Find where the given text appears and provide that cell's center as [X, Y] coordinate. 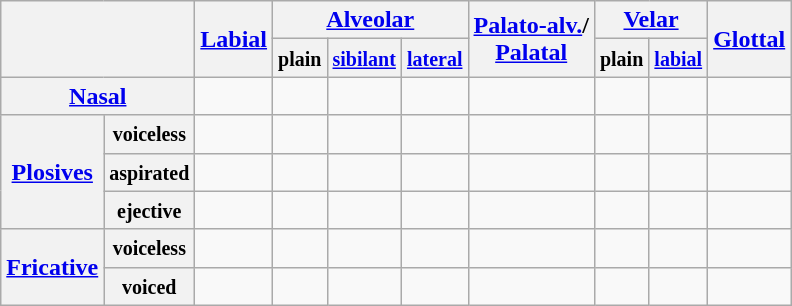
Fricative [52, 267]
Glottal [750, 39]
labial [678, 58]
aspirated [150, 172]
sibilant [364, 58]
Nasal [98, 96]
Velar [650, 20]
lateral [434, 58]
ejective [150, 210]
Alveolar [370, 20]
voiced [150, 286]
Plosives [52, 172]
Labial [234, 39]
Palato-alv./Palatal [531, 39]
